Find where the given text appears and provide that cell's center as [x, y] coordinate. 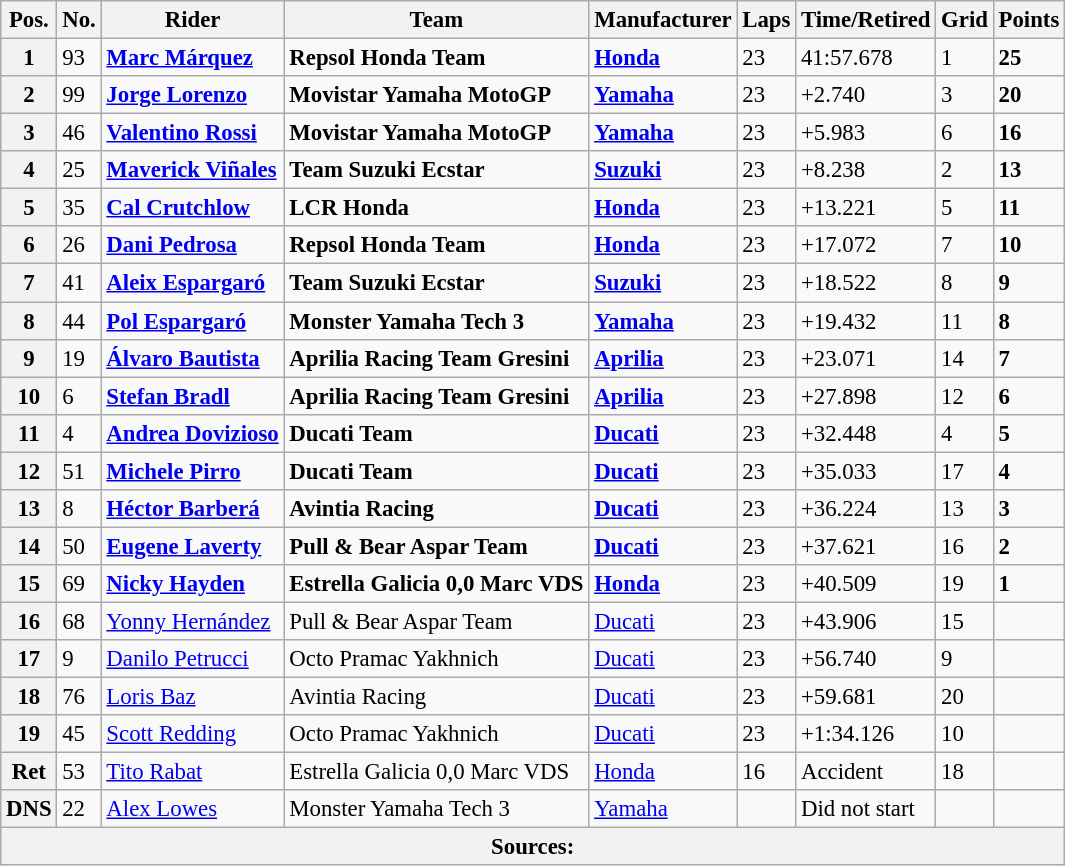
Loris Baz [192, 697]
+32.448 [866, 433]
Nicky Hayden [192, 584]
41 [79, 283]
No. [79, 20]
Héctor Barberá [192, 509]
Pol Espargaró [192, 321]
Sources: [533, 847]
Aleix Espargaró [192, 283]
53 [79, 772]
Points [1028, 20]
Pos. [29, 20]
50 [79, 546]
51 [79, 471]
+56.740 [866, 659]
Team [436, 20]
Michele Pirro [192, 471]
Accident [866, 772]
Yonny Hernández [192, 621]
Did not start [866, 809]
Stefan Bradl [192, 396]
+27.898 [866, 396]
Laps [766, 20]
+17.072 [866, 245]
76 [79, 697]
22 [79, 809]
45 [79, 734]
Álvaro Bautista [192, 358]
Eugene Laverty [192, 546]
+36.224 [866, 509]
Jorge Lorenzo [192, 95]
+37.621 [866, 546]
Cal Crutchlow [192, 208]
+40.509 [866, 584]
+13.221 [866, 208]
68 [79, 621]
Andrea Dovizioso [192, 433]
46 [79, 133]
Tito Rabat [192, 772]
26 [79, 245]
Ret [29, 772]
41:57.678 [866, 58]
+23.071 [866, 358]
Time/Retired [866, 20]
35 [79, 208]
LCR Honda [436, 208]
DNS [29, 809]
Maverick Viñales [192, 170]
+35.033 [866, 471]
+2.740 [866, 95]
44 [79, 321]
Manufacturer [663, 20]
+5.983 [866, 133]
+59.681 [866, 697]
Grid [964, 20]
Dani Pedrosa [192, 245]
+8.238 [866, 170]
+18.522 [866, 283]
+1:34.126 [866, 734]
Alex Lowes [192, 809]
Valentino Rossi [192, 133]
+19.432 [866, 321]
69 [79, 584]
99 [79, 95]
Rider [192, 20]
Marc Márquez [192, 58]
93 [79, 58]
Danilo Petrucci [192, 659]
Scott Redding [192, 734]
+43.906 [866, 621]
